Search for the cell housing the specified text and yield its (X, Y) center coordinate. 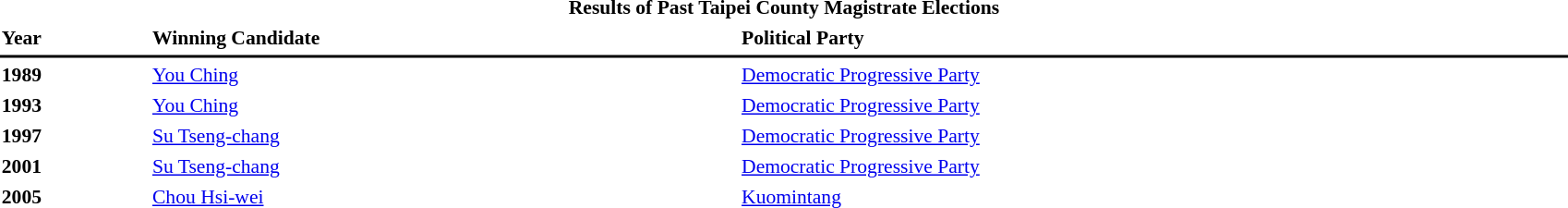
1997 (74, 136)
Winning Candidate (443, 38)
1989 (74, 75)
1993 (74, 105)
Year (74, 38)
Political Party (1154, 38)
2001 (74, 166)
